From the cell containing the given text, extract its center point as [X, Y] coordinate. 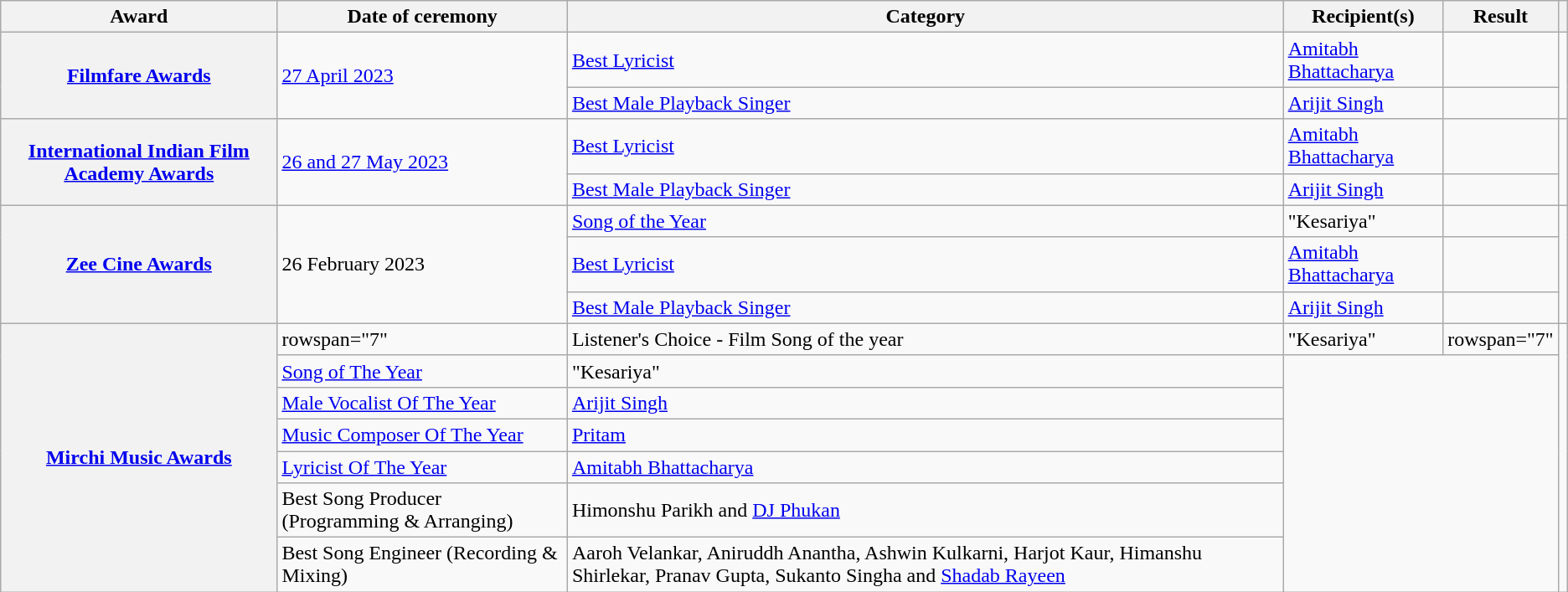
International Indian Film Academy Awards [139, 162]
Date of ceremony [422, 17]
Result [1501, 17]
Himonshu Parikh and DJ Phukan [925, 511]
Song of the Year [925, 221]
Filmfare Awards [139, 75]
Best Song Producer (Programming & Arranging) [422, 511]
Category [925, 17]
26 and 27 May 2023 [422, 162]
Recipient(s) [1364, 17]
Male Vocalist Of The Year [422, 403]
Lyricist Of The Year [422, 466]
Music Composer Of The Year [422, 435]
Aaroh Velankar, Aniruddh Anantha, Ashwin Kulkarni, Harjot Kaur, Himanshu Shirlekar, Pranav Gupta, Sukanto Singha and Shadab Rayeen [925, 564]
Song of The Year [422, 371]
27 April 2023 [422, 75]
Zee Cine Awards [139, 265]
Mirchi Music Awards [139, 457]
Pritam [925, 435]
26 February 2023 [422, 265]
Best Song Engineer (Recording & Mixing) [422, 564]
Award [139, 17]
Listener's Choice - Film Song of the year [925, 339]
